Find where the given text appears and provide that cell's center as [X, Y] coordinate. 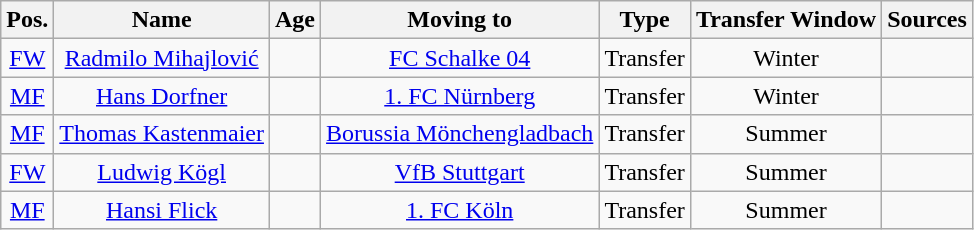
Borussia Mönchengladbach [460, 134]
Age [294, 20]
Pos. [28, 20]
1. FC Nürnberg [460, 96]
Name [162, 20]
Thomas Kastenmaier [162, 134]
FC Schalke 04 [460, 58]
Moving to [460, 20]
Sources [928, 20]
Hansi Flick [162, 210]
VfB Stuttgart [460, 172]
Ludwig Kögl [162, 172]
Transfer Window [786, 20]
1. FC Köln [460, 210]
Hans Dorfner [162, 96]
Type [645, 20]
Radmilo Mihajlović [162, 58]
